Detect which cell encompasses the target text, then output its (X, Y) center coordinate. 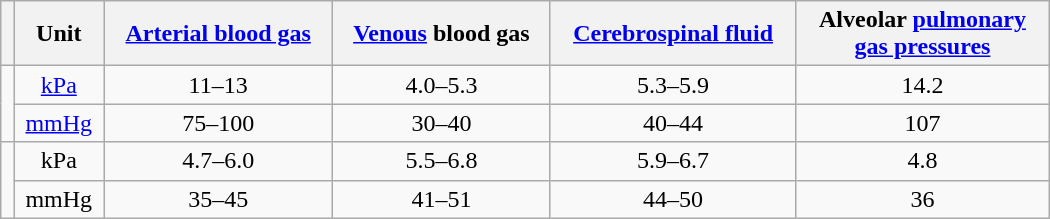
4.7–6.0 (218, 161)
Unit (59, 34)
44–50 (672, 199)
14.2 (923, 85)
75–100 (218, 123)
107 (923, 123)
Arterial blood gas (218, 34)
5.3–5.9 (672, 85)
4.0–5.3 (441, 85)
5.5–6.8 (441, 161)
Cerebrospinal fluid (672, 34)
Alveolar pulmonary gas pressures (923, 34)
5.9–6.7 (672, 161)
Venous blood gas (441, 34)
11–13 (218, 85)
4.8 (923, 161)
41–51 (441, 199)
40–44 (672, 123)
36 (923, 199)
35–45 (218, 199)
30–40 (441, 123)
